Capture the cell that displays the provided text and extract its [x, y] central coordinate. 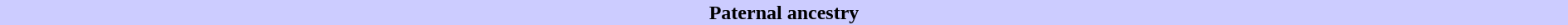
Paternal ancestry [784, 12]
